Provide the (x, y) coordinate of the cell's center where the given text is located.  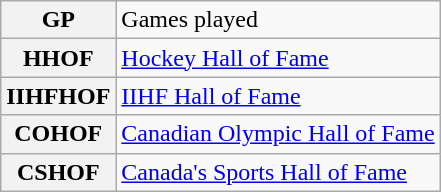
IIHF Hall of Fame (278, 96)
Canadian Olympic Hall of Fame (278, 134)
Hockey Hall of Fame (278, 58)
Canada's Sports Hall of Fame (278, 172)
GP (58, 20)
COHOF (58, 134)
CSHOF (58, 172)
HHOF (58, 58)
IIHFHOF (58, 96)
Games played (278, 20)
